Find where the given text appears and provide that cell's center as [x, y] coordinate. 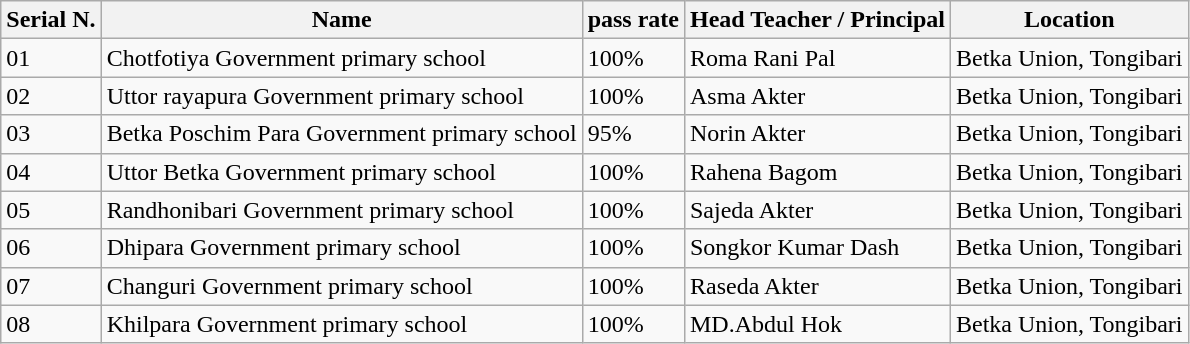
pass rate [633, 20]
08 [51, 324]
06 [51, 248]
Dhipara Government primary school [342, 248]
Khilpara Government primary school [342, 324]
Norin Akter [817, 134]
01 [51, 58]
95% [633, 134]
03 [51, 134]
Head Teacher / Principal [817, 20]
Uttor Betka Government primary school [342, 172]
04 [51, 172]
Songkor Kumar Dash [817, 248]
Serial N. [51, 20]
Rahena Bagom [817, 172]
Name [342, 20]
Uttor rayapura Government primary school [342, 96]
07 [51, 286]
Asma Akter [817, 96]
05 [51, 210]
Betka Poschim Para Government primary school [342, 134]
Changuri Government primary school [342, 286]
Roma Rani Pal [817, 58]
Sajeda Akter [817, 210]
MD.Abdul Hok [817, 324]
Chotfotiya Government primary school [342, 58]
Raseda Akter [817, 286]
02 [51, 96]
Location [1069, 20]
Randhonibari Government primary school [342, 210]
